Extract the (x, y) coordinate from the center of the cell holding the provided text.  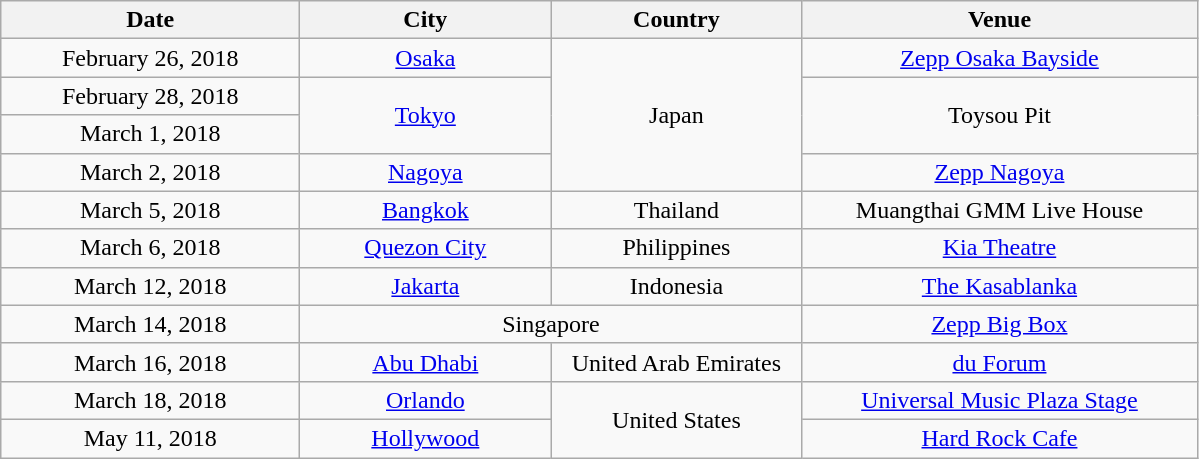
Muangthai GMM Live House (1000, 210)
United States (676, 419)
Zepp Nagoya (1000, 172)
Hard Rock Cafe (1000, 438)
Jakarta (426, 286)
Nagoya (426, 172)
March 1, 2018 (150, 134)
March 14, 2018 (150, 324)
Zepp Osaka Bayside (1000, 58)
March 16, 2018 (150, 362)
Zepp Big Box (1000, 324)
Indonesia (676, 286)
Osaka (426, 58)
du Forum (1000, 362)
Thailand (676, 210)
March 12, 2018 (150, 286)
March 6, 2018 (150, 248)
March 18, 2018 (150, 400)
Quezon City (426, 248)
Orlando (426, 400)
May 11, 2018 (150, 438)
Japan (676, 115)
March 2, 2018 (150, 172)
Toysou Pit (1000, 115)
City (426, 20)
Universal Music Plaza Stage (1000, 400)
Philippines (676, 248)
February 28, 2018 (150, 96)
United Arab Emirates (676, 362)
Country (676, 20)
Hollywood (426, 438)
Bangkok (426, 210)
Singapore (551, 324)
Abu Dhabi (426, 362)
Venue (1000, 20)
Kia Theatre (1000, 248)
The Kasablanka (1000, 286)
Date (150, 20)
February 26, 2018 (150, 58)
Tokyo (426, 115)
March 5, 2018 (150, 210)
